From the cell containing the given text, extract its center point as (X, Y) coordinate. 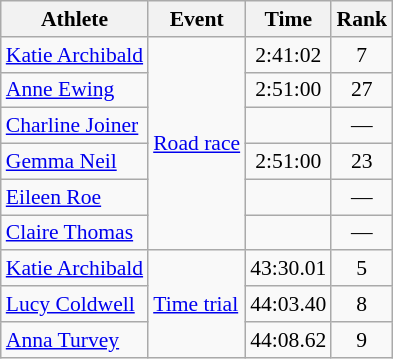
Gemma Neil (74, 162)
Charline Joiner (74, 126)
Time (288, 19)
Claire Thomas (74, 233)
44:08.62 (288, 340)
2:41:02 (288, 55)
Event (196, 19)
44:03.40 (288, 304)
43:30.01 (288, 269)
Rank (362, 19)
Athlete (74, 19)
9 (362, 340)
Anna Turvey (74, 340)
7 (362, 55)
Time trial (196, 304)
Road race (196, 144)
23 (362, 162)
Eileen Roe (74, 197)
5 (362, 269)
8 (362, 304)
Lucy Coldwell (74, 304)
Anne Ewing (74, 90)
27 (362, 90)
